Detect which cell encompasses the target text, then output its [X, Y] center coordinate. 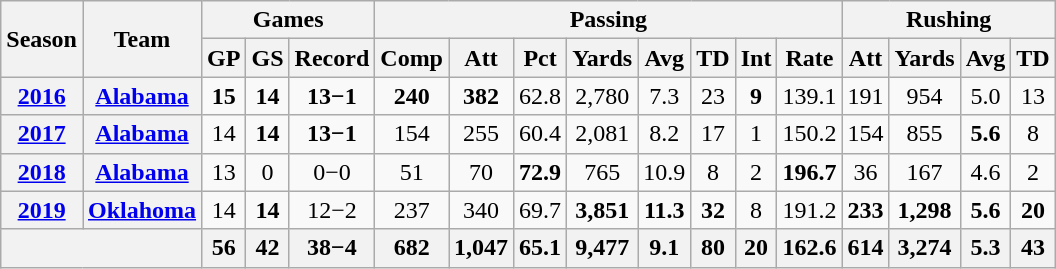
682 [412, 248]
2,081 [602, 134]
Games [288, 20]
1,298 [924, 210]
7.3 [664, 96]
8.2 [664, 134]
70 [480, 172]
69.7 [540, 210]
56 [224, 248]
2019 [42, 210]
Int [756, 58]
3,274 [924, 248]
9,477 [602, 248]
1 [756, 134]
2017 [42, 134]
Comp [412, 58]
38−4 [332, 248]
Record [332, 58]
11.3 [664, 210]
Passing [608, 20]
10.9 [664, 172]
237 [412, 210]
0−0 [332, 172]
62.8 [540, 96]
340 [480, 210]
2,780 [602, 96]
2018 [42, 172]
Oklahoma [142, 210]
191.2 [810, 210]
9.1 [664, 248]
Pct [540, 58]
2016 [42, 96]
42 [268, 248]
9 [756, 96]
Rate [810, 58]
139.1 [810, 96]
23 [713, 96]
GP [224, 58]
43 [1033, 248]
GS [268, 58]
255 [480, 134]
Season [42, 39]
191 [866, 96]
162.6 [810, 248]
5.0 [986, 96]
765 [602, 172]
Team [142, 39]
51 [412, 172]
196.7 [810, 172]
4.6 [986, 172]
0 [268, 172]
15 [224, 96]
855 [924, 134]
240 [412, 96]
60.4 [540, 134]
233 [866, 210]
1,047 [480, 248]
3,851 [602, 210]
614 [866, 248]
382 [480, 96]
17 [713, 134]
Rushing [948, 20]
32 [713, 210]
80 [713, 248]
167 [924, 172]
36 [866, 172]
65.1 [540, 248]
12−2 [332, 210]
72.9 [540, 172]
150.2 [810, 134]
954 [924, 96]
5.3 [986, 248]
